Output the (x, y) coordinate of the center of the cell containing the given text.  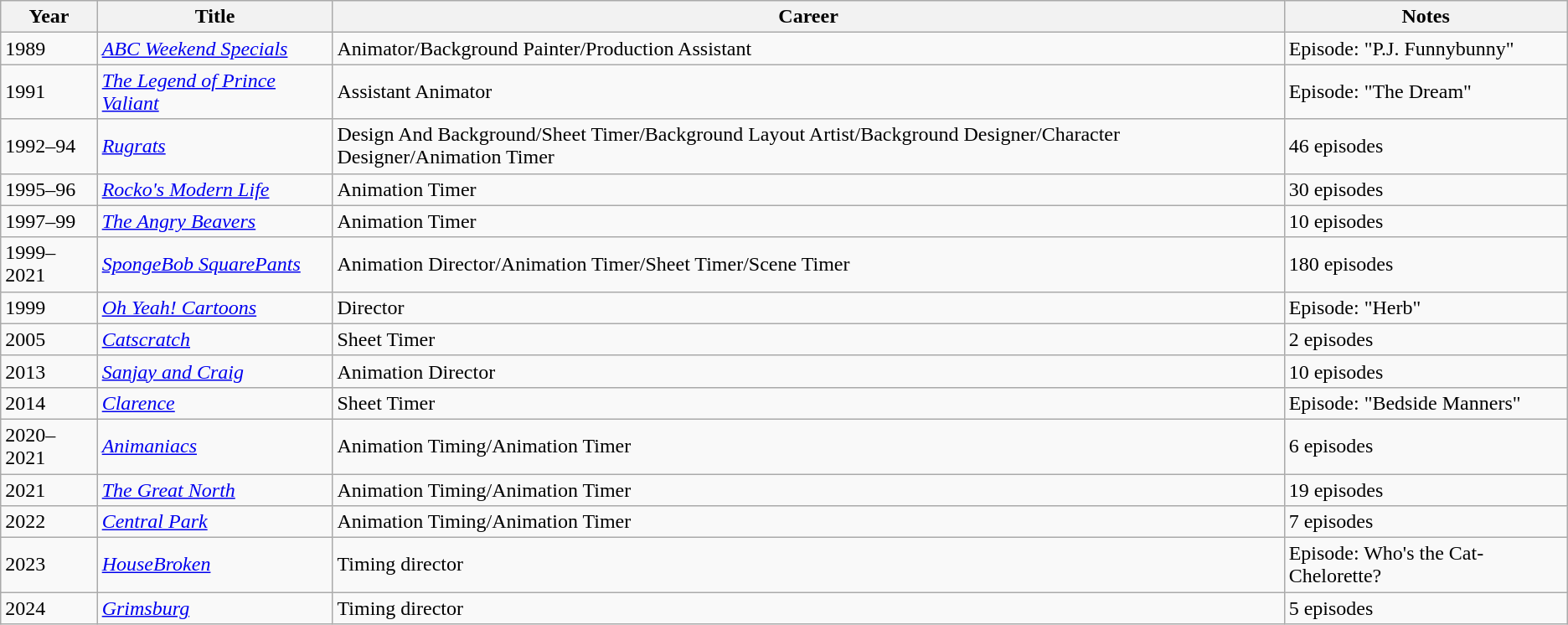
2005 (49, 339)
Assistant Animator (808, 92)
1999–2021 (49, 265)
Animation Director (808, 371)
2021 (49, 490)
7 episodes (1426, 522)
1989 (49, 49)
2 episodes (1426, 339)
1992–94 (49, 146)
HouseBroken (214, 565)
SpongeBob SquarePants (214, 265)
Sanjay and Craig (214, 371)
2020–2021 (49, 446)
2024 (49, 608)
Episode: Who's the Cat-Chelorette? (1426, 565)
Episode: "Herb" (1426, 307)
1999 (49, 307)
2013 (49, 371)
180 episodes (1426, 265)
The Legend of Prince Valiant (214, 92)
ABC Weekend Specials (214, 49)
30 episodes (1426, 189)
Grimsburg (214, 608)
Rugrats (214, 146)
2014 (49, 403)
Year (49, 17)
19 episodes (1426, 490)
Rocko's Modern Life (214, 189)
Episode: "P.J. Funnybunny" (1426, 49)
6 episodes (1426, 446)
Episode: "The Dream" (1426, 92)
1997–99 (49, 221)
Central Park (214, 522)
Notes (1426, 17)
Title (214, 17)
The Angry Beavers (214, 221)
Director (808, 307)
Animaniacs (214, 446)
Animation Director/Animation Timer/Sheet Timer/Scene Timer (808, 265)
1991 (49, 92)
5 episodes (1426, 608)
Catscratch (214, 339)
Clarence (214, 403)
Career (808, 17)
Animator/Background Painter/Production Assistant (808, 49)
Design And Background/Sheet Timer/Background Layout Artist/Background Designer/Character Designer/Animation Timer (808, 146)
2023 (49, 565)
2022 (49, 522)
Episode: "Bedside Manners" (1426, 403)
Oh Yeah! Cartoons (214, 307)
1995–96 (49, 189)
46 episodes (1426, 146)
The Great North (214, 490)
